Identify which cell holds the provided text, then report its (x, y) central coordinate. 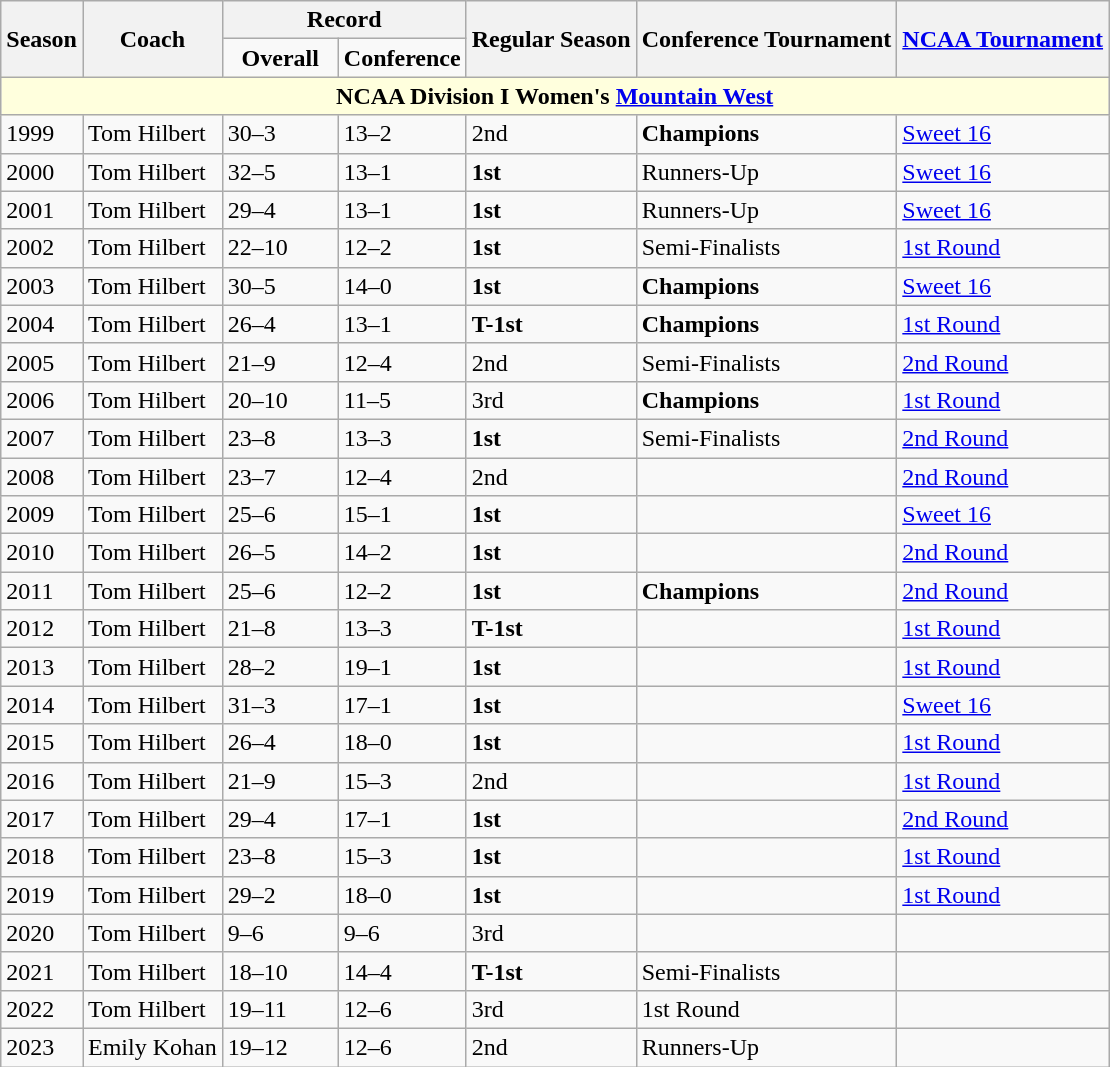
Record (344, 20)
2010 (42, 553)
2016 (42, 781)
30–3 (280, 134)
2021 (42, 971)
29–2 (280, 895)
2012 (42, 629)
2003 (42, 286)
Conference Tournament (766, 39)
NCAA Division I Women's Mountain West (555, 96)
19–1 (402, 667)
2011 (42, 591)
15–1 (402, 515)
2008 (42, 477)
NCAA Tournament (1003, 39)
2009 (42, 515)
2015 (42, 743)
Coach (152, 39)
26–5 (280, 553)
2004 (42, 324)
28–2 (280, 667)
2023 (42, 1047)
14–4 (402, 971)
22–10 (280, 248)
21–8 (280, 629)
2007 (42, 438)
23–7 (280, 477)
2006 (42, 400)
2020 (42, 933)
2019 (42, 895)
2013 (42, 667)
2002 (42, 248)
31–3 (280, 705)
2018 (42, 857)
Overall (280, 58)
2005 (42, 362)
2014 (42, 705)
Season (42, 39)
1999 (42, 134)
32–5 (280, 172)
30–5 (280, 286)
2017 (42, 819)
Regular Season (551, 39)
2001 (42, 210)
19–11 (280, 1009)
20–10 (280, 400)
14–2 (402, 553)
13–2 (402, 134)
2022 (42, 1009)
Conference (402, 58)
18–10 (280, 971)
2000 (42, 172)
19–12 (280, 1047)
Emily Kohan (152, 1047)
14–0 (402, 286)
11–5 (402, 400)
